Capture the cell that displays the provided text and extract its (x, y) central coordinate. 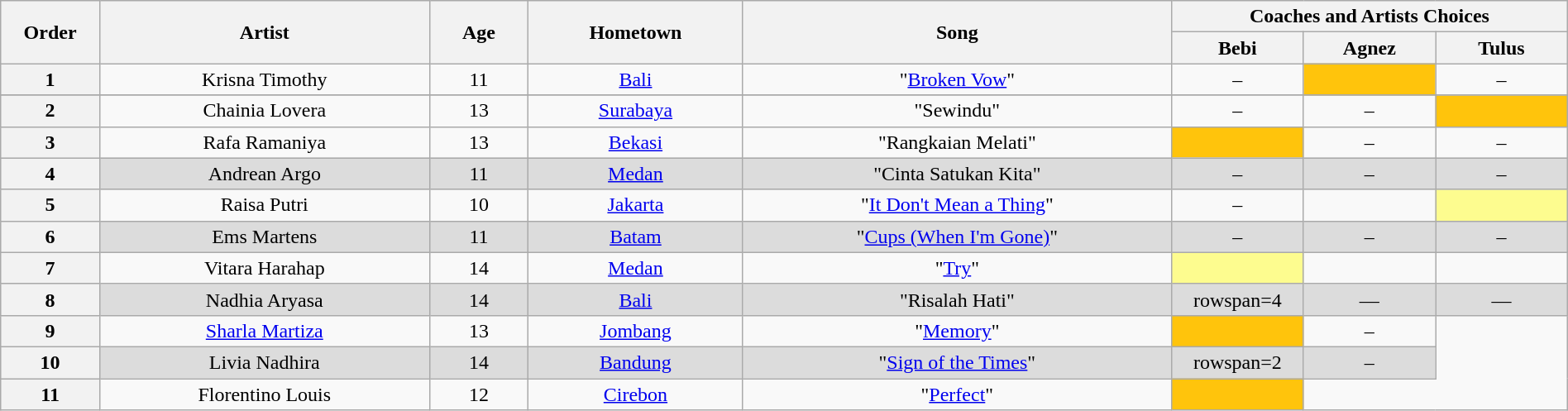
Andrean Argo (265, 174)
Order (50, 32)
Chainia Lovera (265, 111)
Batam (635, 237)
5 (50, 205)
Artist (265, 32)
Tulus (1502, 48)
Jakarta (635, 205)
9 (50, 331)
rowspan=4 (1238, 299)
12 (479, 394)
Song (958, 32)
2 (50, 111)
Vitara Harahap (265, 268)
"Try" (958, 268)
1 (50, 79)
Raisa Putri (265, 205)
Surabaya (635, 111)
Jombang (635, 331)
Bandung (635, 362)
Bekasi (635, 142)
Sharla Martiza (265, 331)
3 (50, 142)
Rafa Ramaniya (265, 142)
Coaches and Artists Choices (1370, 17)
Cirebon (635, 394)
Nadhia Aryasa (265, 299)
8 (50, 299)
"Perfect" (958, 394)
"It Don't Mean a Thing" (958, 205)
Krisna Timothy (265, 79)
Livia Nadhira (265, 362)
"Memory" (958, 331)
6 (50, 237)
"Sewindu" (958, 111)
"Sign of the Times" (958, 362)
"Broken Vow" (958, 79)
4 (50, 174)
Hometown (635, 32)
"Cinta Satukan Kita" (958, 174)
Florentino Louis (265, 394)
7 (50, 268)
"Risalah Hati" (958, 299)
"Rangkaian Melati" (958, 142)
Ems Martens (265, 237)
rowspan=2 (1238, 362)
"Cups (When I'm Gone)" (958, 237)
Age (479, 32)
Agnez (1370, 48)
Bebi (1238, 48)
